Capture the cell that displays the provided text and extract its (X, Y) central coordinate. 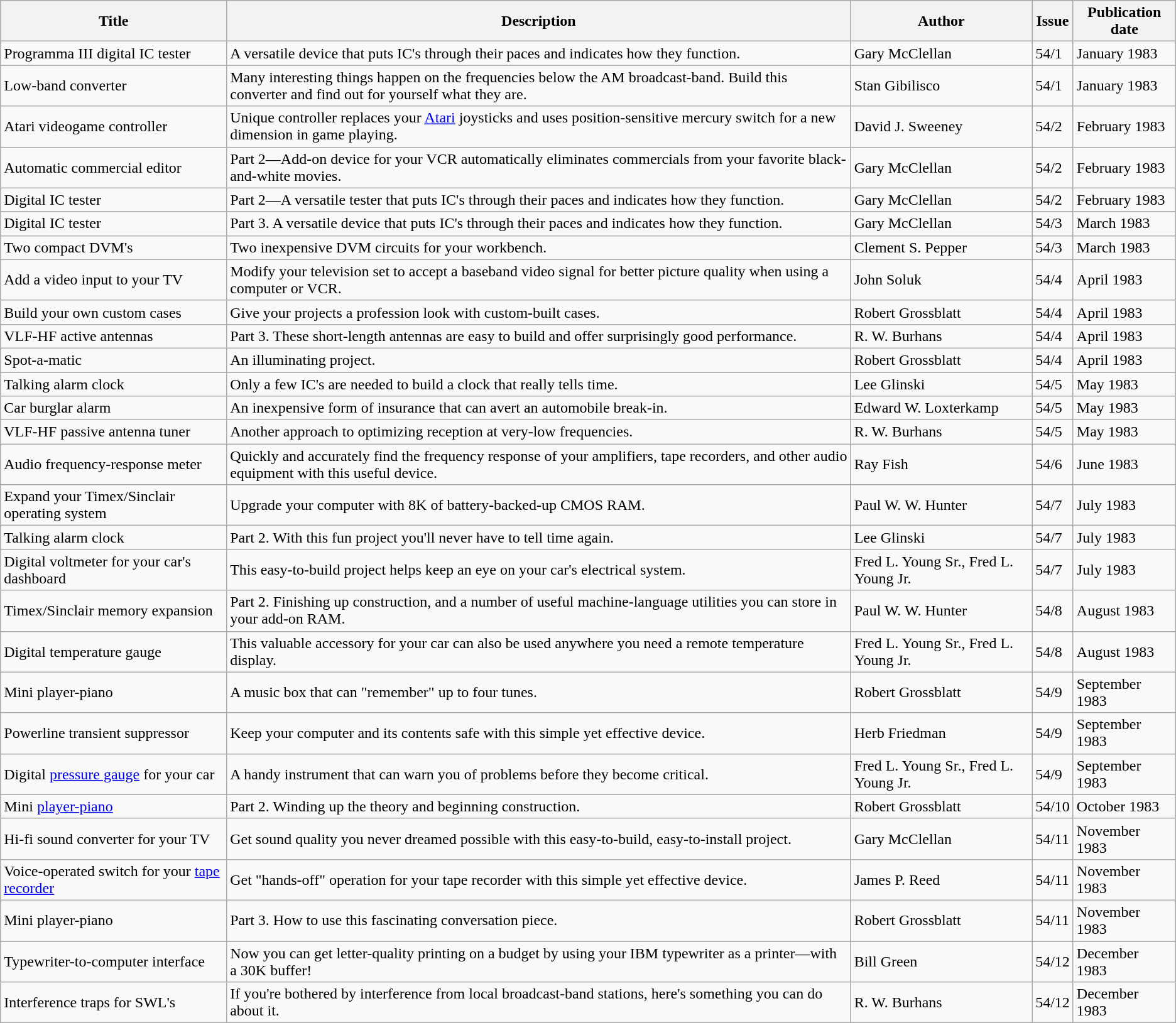
June 1983 (1124, 465)
Expand your Timex/Sinclair operating system (114, 505)
A versatile device that puts IC's through their paces and indicates how they function. (539, 53)
This valuable accessory for your car can also be used anywhere you need a remote temperature display. (539, 652)
Atari videogame controller (114, 127)
Get sound quality you never dreamed possible with this easy-to-build, easy-to-install project. (539, 839)
Digital voltmeter for your car's dashboard (114, 570)
This easy-to-build project helps keep an eye on your car's electrical system. (539, 570)
Part 2—A versatile tester that puts IC's through their paces and indicates how they function. (539, 200)
Part 2—Add-on device for your VCR automatically eliminates commercials from your favorite black-and-white movies. (539, 167)
Edward W. Loxterkamp (941, 408)
Many interesting things happen on the frequencies below the AM broadcast-band. Build this converter and find out for yourself what they are. (539, 85)
Herb Friedman (941, 733)
Hi-fi sound converter for your TV (114, 839)
Unique controller replaces your Atari joysticks and uses position-sensitive mercury switch for a new dimension in game playing. (539, 127)
Two compact DVM's (114, 247)
Two inexpensive DVM circuits for your workbench. (539, 247)
Part 3. How to use this fascinating conversation piece. (539, 921)
Description (539, 21)
An inexpensive form of insurance that can avert an automobile break-in. (539, 408)
Another approach to optimizing reception at very-low frequencies. (539, 432)
Audio frequency-response meter (114, 465)
Now you can get letter-quality printing on a budget by using your IBM typewriter as a printer—with a 30K buffer! (539, 961)
Ray Fish (941, 465)
Digital pressure gauge for your car (114, 774)
Part 3. A versatile device that puts IC's through their paces and indicates how they function. (539, 224)
Get "hands-off" operation for your tape recorder with this simple yet effective device. (539, 879)
Automatic commercial editor (114, 167)
Upgrade your computer with 8K of battery-backed-up CMOS RAM. (539, 505)
VLF-HF passive antenna tuner (114, 432)
54/6 (1053, 465)
An illuminating project. (539, 360)
Timex/Sinclair memory expansion (114, 610)
Modify your television set to accept a baseband video signal for better picture quality when using a computer or VCR. (539, 280)
Quickly and accurately find the frequency response of your amplifiers, tape recorders, and other audio equipment with this useful device. (539, 465)
John Soluk (941, 280)
Low-band converter (114, 85)
Build your own custom cases (114, 312)
October 1983 (1124, 806)
Only a few IC's are needed to build a clock that really tells time. (539, 384)
Stan Gibilisco (941, 85)
Interference traps for SWL's (114, 1002)
David J. Sweeney (941, 127)
James P. Reed (941, 879)
Title (114, 21)
Publication date (1124, 21)
Keep your computer and its contents safe with this simple yet effective device. (539, 733)
A music box that can "remember" up to four tunes. (539, 692)
Add a video input to your TV (114, 280)
Voice-operated switch for your tape recorder (114, 879)
Bill Green (941, 961)
Clement S. Pepper (941, 247)
Typewriter-to-computer interface (114, 961)
Car burglar alarm (114, 408)
Powerline transient suppressor (114, 733)
Part 2. Finishing up construction, and a number of useful machine-language utilities you can store in your add-on RAM. (539, 610)
Give your projects a profession look with custom-built cases. (539, 312)
54/10 (1053, 806)
Spot-a-matic (114, 360)
Digital temperature gauge (114, 652)
Programma III digital IC tester (114, 53)
Part 2. Winding up the theory and beginning construction. (539, 806)
A handy instrument that can warn you of problems before they become critical. (539, 774)
Author (941, 21)
VLF-HF active antennas (114, 336)
Issue (1053, 21)
Part 2. With this fun project you'll never have to tell time again. (539, 538)
Part 3. These short-length antennas are easy to build and offer surprisingly good performance. (539, 336)
If you're bothered by interference from local broadcast-band stations, here's something you can do about it. (539, 1002)
